Locate the cell with the specified text and output its [x, y] center coordinate. 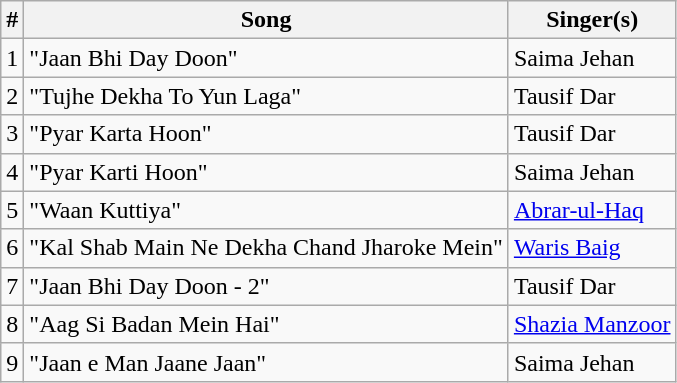
6 [12, 248]
Shazia Manzoor [592, 324]
3 [12, 134]
1 [12, 58]
Waris Baig [592, 248]
Singer(s) [592, 20]
"Jaan e Man Jaane Jaan" [266, 362]
"Jaan Bhi Day Doon" [266, 58]
"Waan Kuttiya" [266, 210]
"Tujhe Dekha To Yun Laga" [266, 96]
"Kal Shab Main Ne Dekha Chand Jharoke Mein" [266, 248]
7 [12, 286]
"Jaan Bhi Day Doon - 2" [266, 286]
2 [12, 96]
Abrar-ul-Haq [592, 210]
# [12, 20]
5 [12, 210]
4 [12, 172]
8 [12, 324]
Song [266, 20]
9 [12, 362]
"Pyar Karti Hoon" [266, 172]
"Aag Si Badan Mein Hai" [266, 324]
"Pyar Karta Hoon" [266, 134]
